Scan for the cell matching the given text and deliver its [x, y] coordinate at center. 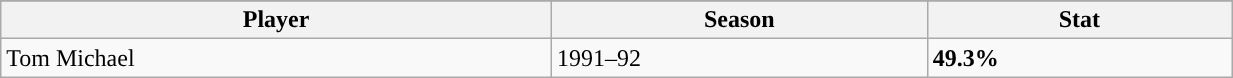
Season [739, 20]
Tom Michael [276, 58]
Stat [1080, 20]
49.3% [1080, 58]
1991–92 [739, 58]
Player [276, 20]
